Scan for the cell matching the given text and deliver its [x, y] coordinate at center. 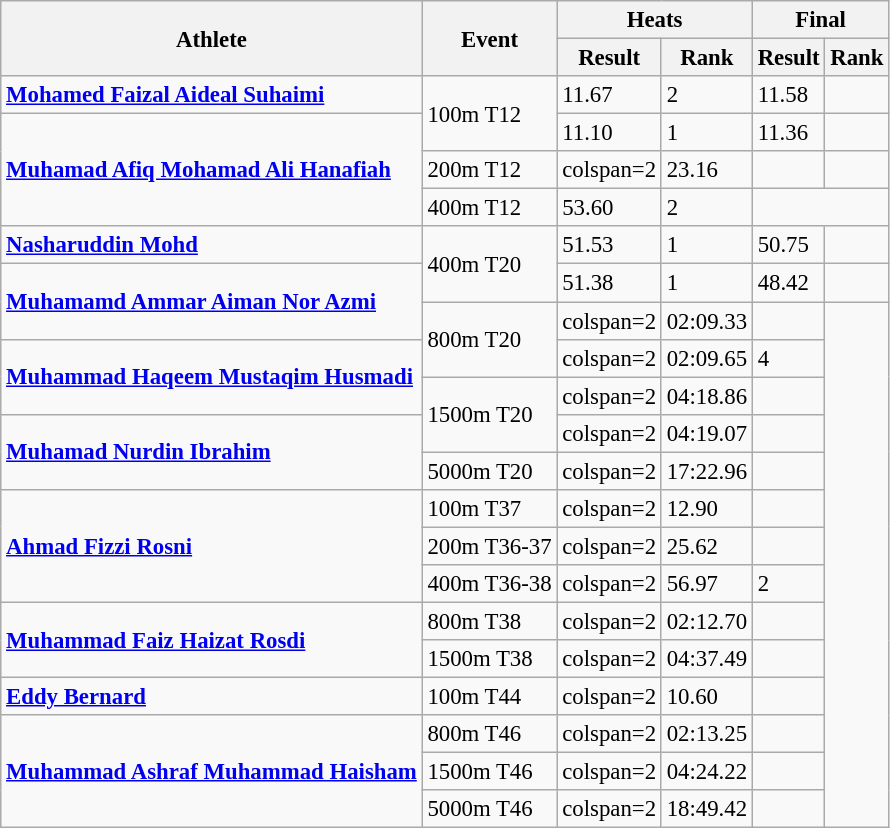
Muhamad Nurdin Ibrahim [212, 452]
400m T20 [490, 264]
800m T20 [490, 340]
800m T46 [490, 734]
400m T12 [490, 208]
200m T12 [490, 170]
Ahmad Fizzi Rosni [212, 546]
100m T37 [490, 509]
Heats [654, 20]
04:37.49 [706, 659]
11.58 [788, 95]
04:19.07 [706, 433]
23.16 [706, 170]
1500m T38 [490, 659]
Muhammad Ashraf Muhammad Haisham [212, 772]
Event [490, 38]
04:24.22 [706, 772]
100m T44 [490, 697]
48.42 [788, 283]
1500m T46 [490, 772]
Muhamad Afiq Mohamad Ali Hanafiah [212, 170]
02:09.33 [706, 321]
56.97 [706, 584]
02:12.70 [706, 621]
5000m T46 [490, 809]
02:09.65 [706, 358]
400m T36-38 [490, 584]
4 [788, 358]
Muhammad Haqeem Mustaqim Husmadi [212, 376]
Muhammad Faiz Haizat Rosdi [212, 640]
17:22.96 [706, 471]
800m T38 [490, 621]
Mohamed Faizal Aideal Suhaimi [212, 95]
5000m T20 [490, 471]
02:13.25 [706, 734]
200m T36-37 [490, 546]
100m T12 [490, 114]
51.53 [609, 245]
10.60 [706, 697]
18:49.42 [706, 809]
11.36 [788, 133]
11.10 [609, 133]
25.62 [706, 546]
Athlete [212, 38]
1500m T20 [490, 414]
11.67 [609, 95]
53.60 [609, 208]
12.90 [706, 509]
Eddy Bernard [212, 697]
51.38 [609, 283]
04:18.86 [706, 396]
Final [820, 20]
Muhamamd Ammar Aiman Nor Azmi [212, 302]
Nasharuddin Mohd [212, 245]
50.75 [788, 245]
